Determine the [X, Y] coordinate at the center of the cell enclosing the given text.  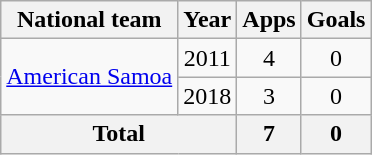
American Samoa [90, 77]
National team [90, 20]
Apps [269, 20]
3 [269, 96]
2018 [208, 96]
Total [119, 134]
2011 [208, 58]
7 [269, 134]
Goals [336, 20]
Year [208, 20]
4 [269, 58]
